Provide the (x, y) coordinate of the cell's center where the given text is located.  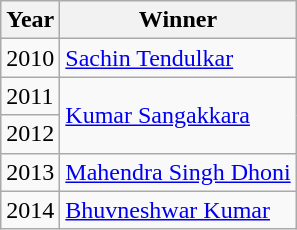
2012 (30, 134)
Year (30, 20)
Sachin Tendulkar (178, 58)
2013 (30, 172)
2011 (30, 96)
Bhuvneshwar Kumar (178, 210)
2014 (30, 210)
Winner (178, 20)
Kumar Sangakkara (178, 115)
Mahendra Singh Dhoni (178, 172)
2010 (30, 58)
